Scan for the cell matching the given text and deliver its [x, y] coordinate at center. 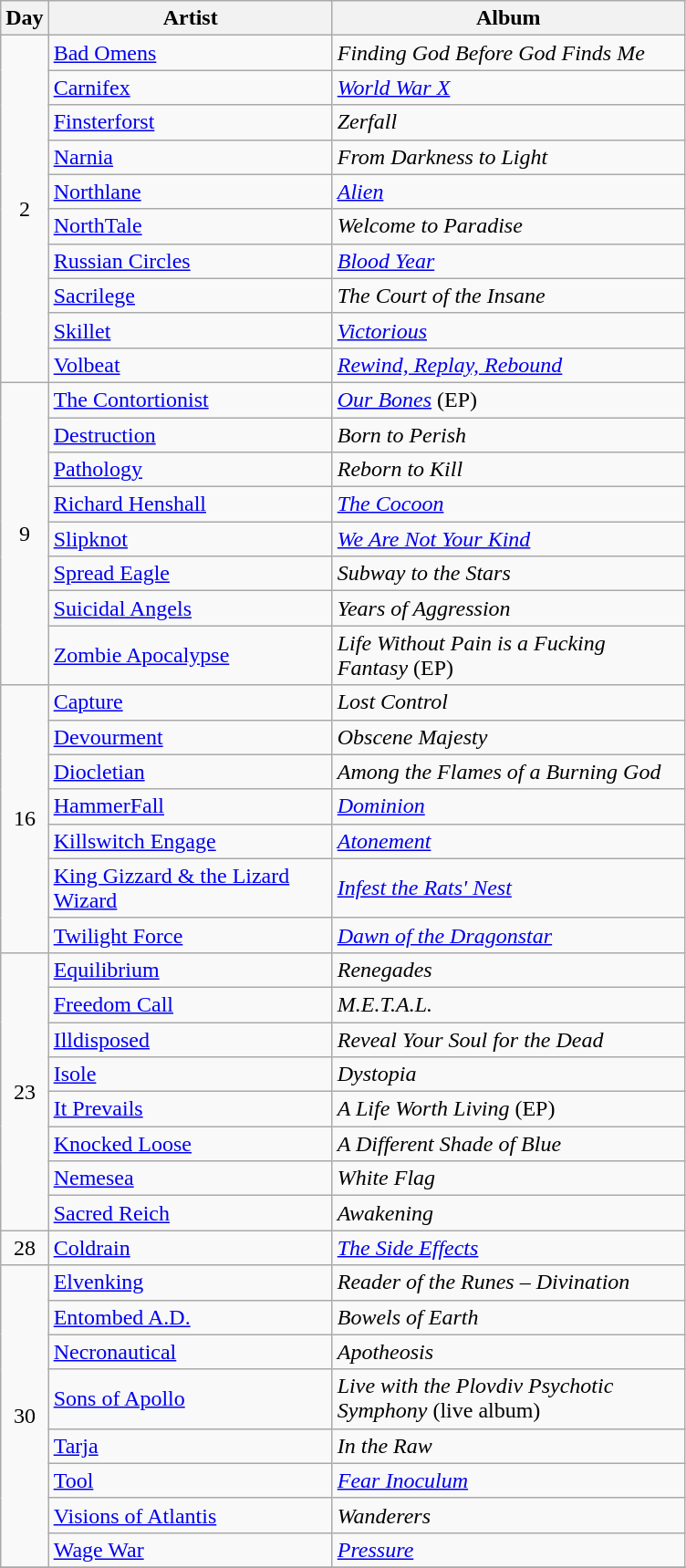
Finsterforst [190, 122]
Among the Flames of a Burning God [508, 772]
Tarja [190, 1446]
Diocletian [190, 772]
Visions of Atlantis [190, 1515]
30 [25, 1417]
Day [25, 18]
Coldrain [190, 1248]
White Flag [508, 1179]
Isole [190, 1075]
Reborn to Kill [508, 470]
Spread Eagle [190, 574]
Born to Perish [508, 435]
From Darkness to Light [508, 157]
Elvenking [190, 1282]
16 [25, 819]
Necronautical [190, 1352]
Album [508, 18]
The Contortionist [190, 400]
Entombed A.D. [190, 1317]
Killswitch Engage [190, 841]
Sons of Apollo [190, 1399]
Narnia [190, 157]
Bowels of Earth [508, 1317]
23 [25, 1091]
A Different Shade of Blue [508, 1144]
It Prevails [190, 1109]
Subway to the Stars [508, 574]
Alien [508, 192]
Dawn of the Dragonstar [508, 935]
Freedom Call [190, 1004]
The Court of the Insane [508, 296]
Artist [190, 18]
28 [25, 1248]
Pressure [508, 1550]
Northlane [190, 192]
Reveal Your Soul for the Dead [508, 1039]
Our Bones (EP) [508, 400]
Twilight Force [190, 935]
HammerFall [190, 806]
Wage War [190, 1550]
Rewind, Replay, Rebound [508, 365]
Skillet [190, 330]
Carnifex [190, 88]
Lost Control [508, 702]
Reader of the Runes – Divination [508, 1282]
Volbeat [190, 365]
Fear Inoculum [508, 1480]
Sacred Reich [190, 1213]
Apotheosis [508, 1352]
Knocked Loose [190, 1144]
Blood Year [508, 261]
Richard Henshall [190, 504]
Tool [190, 1480]
Obscene Majesty [508, 737]
Dystopia [508, 1075]
Pathology [190, 470]
Victorious [508, 330]
NorthTale [190, 226]
Devourment [190, 737]
Welcome to Paradise [508, 226]
Infest the Rats' Nest [508, 888]
Illdisposed [190, 1039]
Bad Omens [190, 53]
M.E.T.A.L. [508, 1004]
2 [25, 210]
Atonement [508, 841]
Finding God Before God Finds Me [508, 53]
Life Without Pain is a Fucking Fantasy (EP) [508, 655]
Suicidal Angels [190, 608]
Nemesea [190, 1179]
Years of Aggression [508, 608]
Live with the Plovdiv Psychotic Symphony (live album) [508, 1399]
Wanderers [508, 1515]
Slipknot [190, 539]
Russian Circles [190, 261]
Equilibrium [190, 970]
The Cocoon [508, 504]
A Life Worth Living (EP) [508, 1109]
Capture [190, 702]
Dominion [508, 806]
Renegades [508, 970]
The Side Effects [508, 1248]
In the Raw [508, 1446]
Zombie Apocalypse [190, 655]
We Are Not Your Kind [508, 539]
Zerfall [508, 122]
World War X [508, 88]
9 [25, 534]
Sacrilege [190, 296]
Awakening [508, 1213]
King Gizzard & the Lizard Wizard [190, 888]
Destruction [190, 435]
